Return (x, y) of the center of cell containing provided text 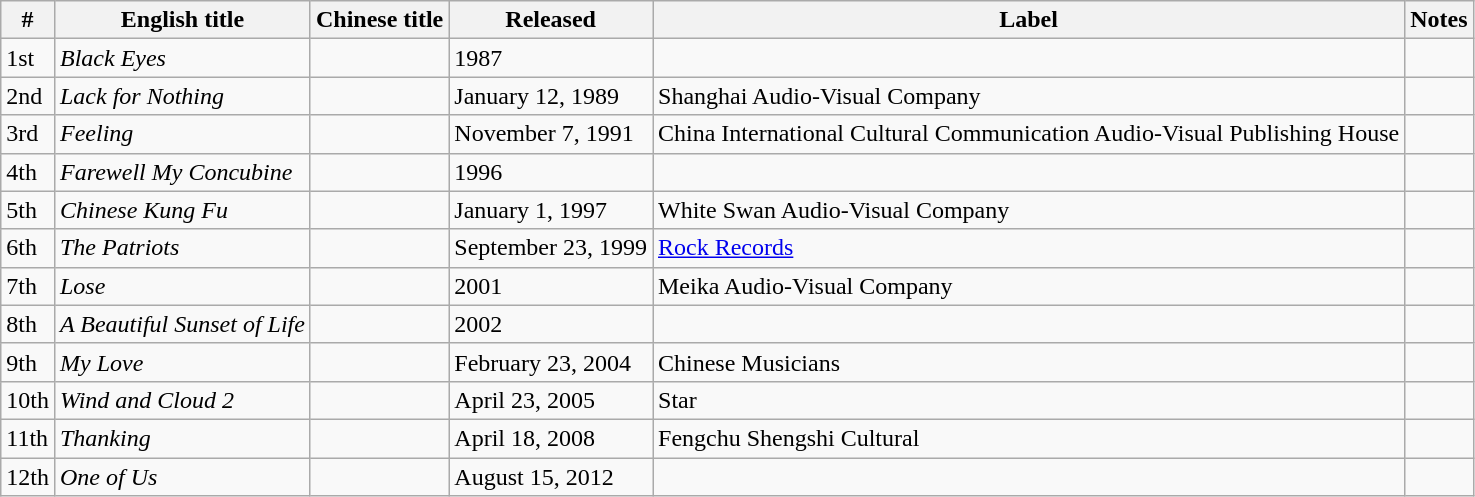
Label (1028, 20)
11th (28, 438)
Chinese Kung Fu (182, 210)
8th (28, 324)
Released (551, 20)
# (28, 20)
Notes (1439, 20)
7th (28, 286)
Farewell My Concubine (182, 172)
White Swan Audio-Visual Company (1028, 210)
10th (28, 400)
6th (28, 248)
Star (1028, 400)
April 18, 2008 (551, 438)
Thanking (182, 438)
The Patriots (182, 248)
Fengchu Shengshi Cultural (1028, 438)
1987 (551, 58)
12th (28, 477)
April 23, 2005 (551, 400)
A Beautiful Sunset of Life (182, 324)
4th (28, 172)
One of Us (182, 477)
February 23, 2004 (551, 362)
September 23, 1999 (551, 248)
1st (28, 58)
3rd (28, 134)
Lack for Nothing (182, 96)
Meika Audio-Visual Company (1028, 286)
August 15, 2012 (551, 477)
Chinese Musicians (1028, 362)
Black Eyes (182, 58)
Chinese title (379, 20)
5th (28, 210)
November 7, 1991 (551, 134)
January 12, 1989 (551, 96)
2001 (551, 286)
Rock Records (1028, 248)
Wind and Cloud 2 (182, 400)
2002 (551, 324)
1996 (551, 172)
Shanghai Audio-Visual Company (1028, 96)
China International Cultural Communication Audio-Visual Publishing House (1028, 134)
Lose (182, 286)
9th (28, 362)
English title (182, 20)
Feeling (182, 134)
January 1, 1997 (551, 210)
2nd (28, 96)
My Love (182, 362)
